Determine the (x, y) coordinate at the center of the cell enclosing the given text.  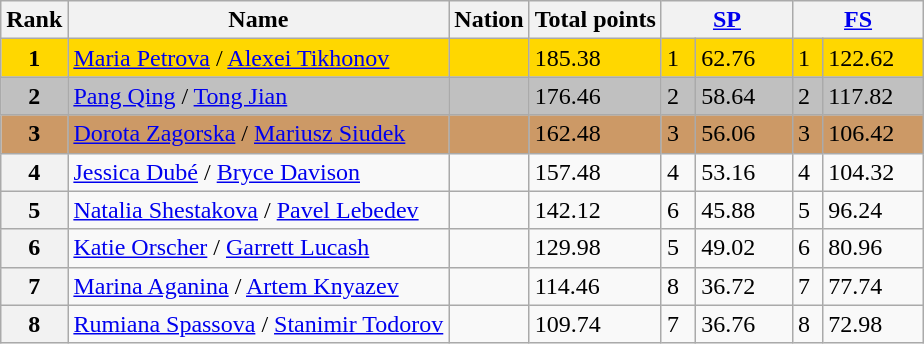
Marina Aganina / Artem Knyazev (258, 286)
Pang Qing / Tong Jian (258, 96)
36.76 (744, 324)
Jessica Dubé / Bryce Davison (258, 172)
49.02 (744, 248)
56.06 (744, 134)
72.98 (874, 324)
157.48 (595, 172)
Dorota Zagorska / Mariusz Siudek (258, 134)
Rumiana Spassova / Stanimir Todorov (258, 324)
176.46 (595, 96)
Total points (595, 20)
36.72 (744, 286)
53.16 (744, 172)
Katie Orscher / Garrett Lucash (258, 248)
109.74 (595, 324)
129.98 (595, 248)
142.12 (595, 210)
45.88 (744, 210)
SP (726, 20)
FS (858, 20)
62.76 (744, 58)
122.62 (874, 58)
162.48 (595, 134)
77.74 (874, 286)
185.38 (595, 58)
106.42 (874, 134)
58.64 (744, 96)
114.46 (595, 286)
Maria Petrova / Alexei Tikhonov (258, 58)
Nation (489, 20)
Name (258, 20)
Natalia Shestakova / Pavel Lebedev (258, 210)
96.24 (874, 210)
80.96 (874, 248)
104.32 (874, 172)
Rank (34, 20)
117.82 (874, 96)
